Determine the (x, y) coordinate at the center of the cell enclosing the given text.  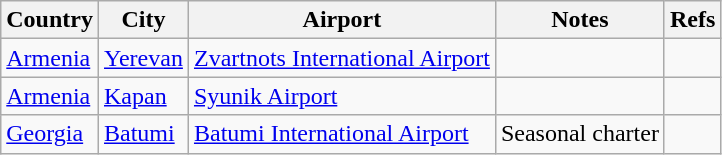
Zvartnots International Airport (342, 58)
Batumi (143, 134)
Country (50, 20)
City (143, 20)
Yerevan (143, 58)
Refs (692, 20)
Kapan (143, 96)
Notes (580, 20)
Georgia (50, 134)
Airport (342, 20)
Batumi International Airport (342, 134)
Seasonal charter (580, 134)
Syunik Airport (342, 96)
